Pinpoint the cell where the given text exists, returning its [X, Y] midpoint coordinate. 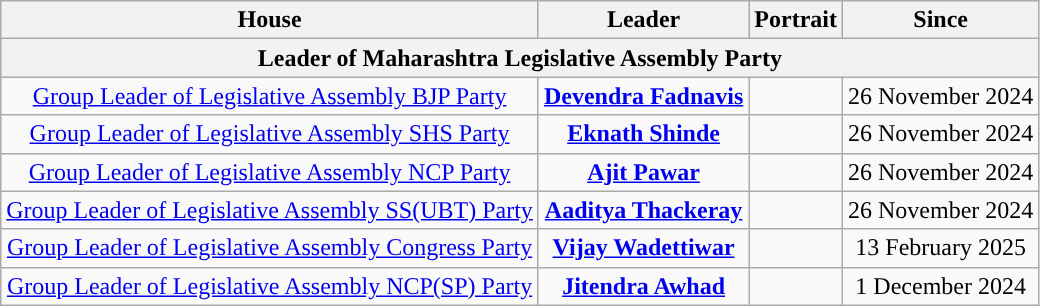
House [270, 20]
Aaditya Thackeray [643, 210]
1 December 2024 [940, 286]
Group Leader of Legislative Assembly SS(UBT) Party [270, 210]
Portrait [796, 20]
Devendra Fadnavis [643, 96]
Since [940, 20]
Leader of Maharashtra Legislative Assembly Party [520, 58]
Vijay Wadettiwar [643, 248]
Jitendra Awhad [643, 286]
Leader [643, 20]
Group Leader of Legislative Assembly Congress Party [270, 248]
Group Leader of Legislative Assembly SHS Party [270, 134]
Group Leader of Legislative Assembly NCP(SP) Party [270, 286]
Ajit Pawar [643, 172]
Group Leader of Legislative Assembly BJP Party [270, 96]
13 February 2025 [940, 248]
Eknath Shinde [643, 134]
Group Leader of Legislative Assembly NCP Party [270, 172]
